Return [x, y] of the center of cell containing provided text 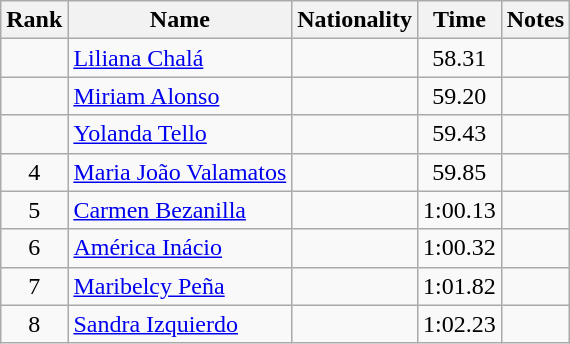
59.43 [459, 134]
8 [34, 324]
Rank [34, 20]
59.20 [459, 96]
5 [34, 210]
1:00.32 [459, 248]
7 [34, 286]
Yolanda Tello [180, 134]
Carmen Bezanilla [180, 210]
1:01.82 [459, 286]
6 [34, 248]
Maria João Valamatos [180, 172]
Maribelcy Peña [180, 286]
Name [180, 20]
Time [459, 20]
Nationality [355, 20]
58.31 [459, 58]
59.85 [459, 172]
1:02.23 [459, 324]
Notes [535, 20]
Sandra Izquierdo [180, 324]
Miriam Alonso [180, 96]
4 [34, 172]
Liliana Chalá [180, 58]
1:00.13 [459, 210]
América Inácio [180, 248]
